Return the [x, y] coordinate for the center point of the cell that contains the specified text.  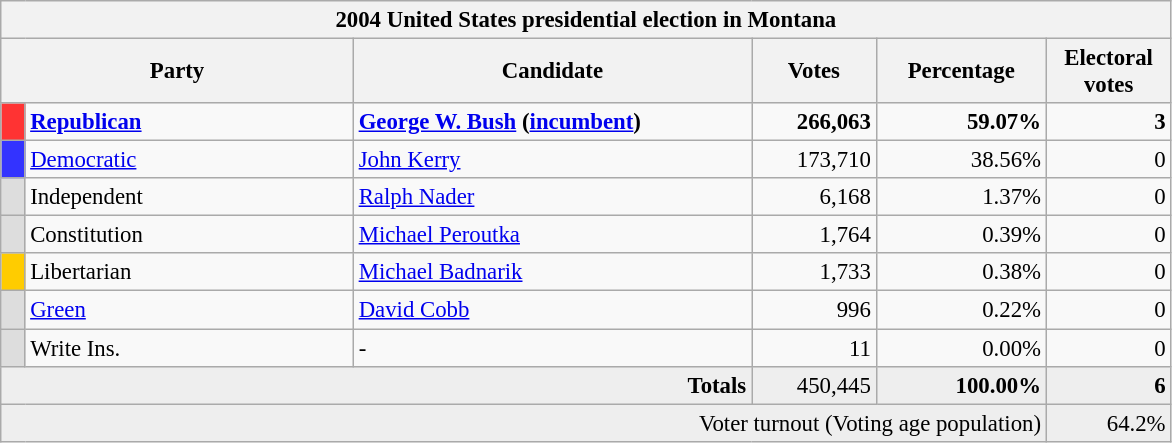
450,445 [814, 385]
64.2% [1108, 423]
0.00% [961, 348]
Michael Peroutka [552, 235]
Percentage [961, 72]
6,168 [814, 197]
59.07% [961, 122]
173,710 [814, 160]
John Kerry [552, 160]
0.39% [961, 235]
3 [1108, 122]
Michael Badnarik [552, 273]
Party [178, 72]
0.38% [961, 273]
1.37% [961, 197]
Votes [814, 72]
Libertarian [189, 273]
David Cobb [552, 310]
Ralph Nader [552, 197]
100.00% [961, 385]
38.56% [961, 160]
0.22% [961, 310]
Candidate [552, 72]
11 [814, 348]
1,733 [814, 273]
Totals [376, 385]
- [552, 348]
6 [1108, 385]
Green [189, 310]
266,063 [814, 122]
1,764 [814, 235]
George W. Bush (incumbent) [552, 122]
Independent [189, 197]
Electoral votes [1108, 72]
Write Ins. [189, 348]
996 [814, 310]
Voter turnout (Voting age population) [524, 423]
Constitution [189, 235]
Democratic [189, 160]
2004 United States presidential election in Montana [586, 20]
Republican [189, 122]
